Determine the [x, y] coordinate at the center of the cell enclosing the given text.  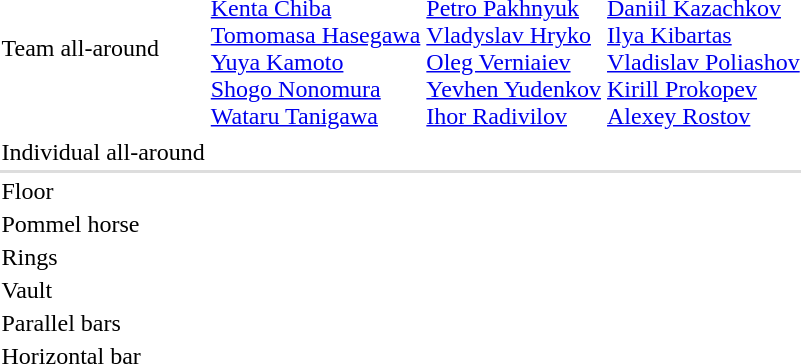
Floor [103, 191]
Rings [103, 257]
Individual all-around [103, 152]
Parallel bars [103, 323]
Vault [103, 290]
Pommel horse [103, 224]
